Detect which cell encompasses the target text, then output its (x, y) center coordinate. 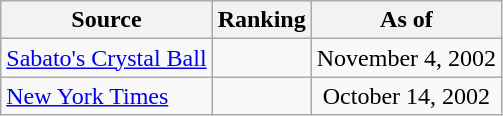
As of (406, 20)
Source (106, 20)
Sabato's Crystal Ball (106, 58)
New York Times (106, 96)
October 14, 2002 (406, 96)
November 4, 2002 (406, 58)
Ranking (262, 20)
